Determine the [X, Y] coordinate at the center of the cell enclosing the given text.  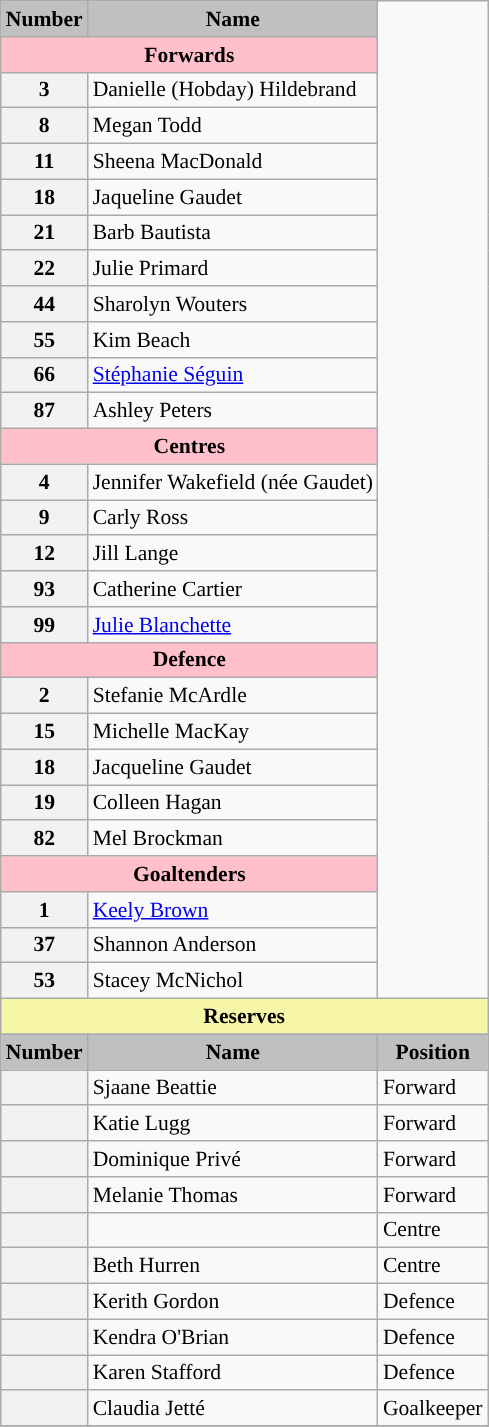
53 [44, 981]
Reserves [244, 1017]
1 [44, 910]
Stacey McNichol [233, 981]
Melanie Thomas [233, 1195]
Stefanie McArdle [233, 696]
Sheena MacDonald [233, 162]
55 [44, 340]
Julie Blanchette [233, 625]
11 [44, 162]
Catherine Cartier [233, 589]
Kim Beach [233, 340]
Goalkeeper [433, 1409]
Michelle MacKay [233, 732]
Katie Lugg [233, 1124]
Barb Bautista [233, 233]
12 [44, 554]
Ashley Peters [233, 411]
Danielle (Hobday) Hildebrand [233, 90]
Colleen Hagan [233, 803]
Dominique Privé [233, 1159]
21 [44, 233]
44 [44, 304]
19 [44, 803]
Claudia Jetté [233, 1409]
Mel Brockman [233, 839]
66 [44, 375]
Shannon Anderson [233, 945]
Julie Primard [233, 269]
9 [44, 518]
Stéphanie Séguin [233, 375]
37 [44, 945]
Jennifer Wakefield (née Gaudet) [233, 482]
Keely Brown [233, 910]
82 [44, 839]
Jacqueline Gaudet [233, 767]
Kendra O'Brian [233, 1337]
Position [433, 1052]
99 [44, 625]
Carly Ross [233, 518]
Forwards [190, 55]
3 [44, 90]
Beth Hurren [233, 1266]
Centres [190, 447]
Kerith Gordon [233, 1302]
Sharolyn Wouters [233, 304]
2 [44, 696]
93 [44, 589]
8 [44, 126]
87 [44, 411]
Goaltenders [190, 874]
22 [44, 269]
Karen Stafford [233, 1373]
Jaqueline Gaudet [233, 197]
Megan Todd [233, 126]
Jill Lange [233, 554]
Sjaane Beattie [233, 1088]
15 [44, 732]
4 [44, 482]
